Locate the cell with the specified text and output its (X, Y) center coordinate. 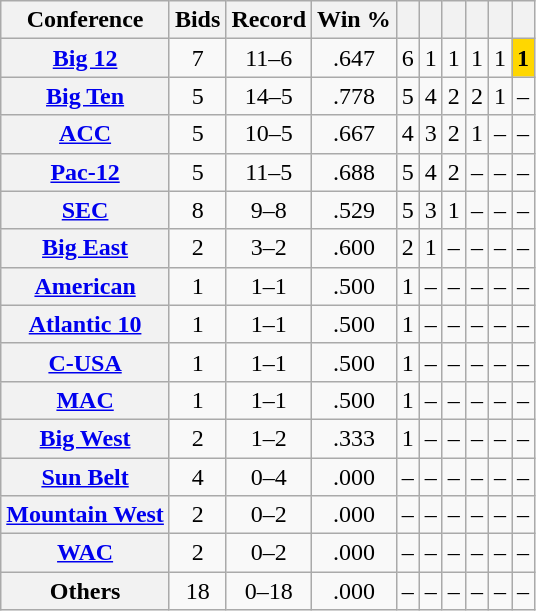
3–2 (269, 248)
Big East (86, 248)
.647 (354, 58)
6 (408, 58)
Conference (86, 20)
.778 (354, 96)
American (86, 286)
.333 (354, 438)
9–8 (269, 210)
11–6 (269, 58)
Win % (354, 20)
.600 (354, 248)
10–5 (269, 134)
Bids (197, 20)
Atlantic 10 (86, 324)
0–18 (269, 591)
WAC (86, 553)
1–2 (269, 438)
0–4 (269, 477)
Pac-12 (86, 172)
.667 (354, 134)
SEC (86, 210)
11–5 (269, 172)
ACC (86, 134)
Record (269, 20)
Sun Belt (86, 477)
Big Ten (86, 96)
Big West (86, 438)
Others (86, 591)
Big 12 (86, 58)
8 (197, 210)
18 (197, 591)
.688 (354, 172)
MAC (86, 400)
14–5 (269, 96)
C-USA (86, 362)
Mountain West (86, 515)
.529 (354, 210)
7 (197, 58)
